Return the [X, Y] coordinate for the center point of the cell that contains the specified text.  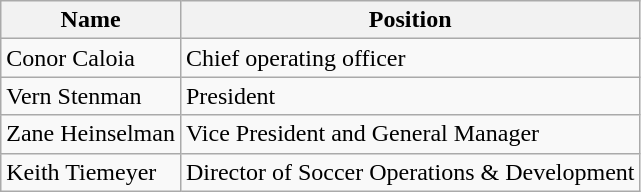
Position [410, 20]
Keith Tiemeyer [91, 172]
Name [91, 20]
Chief operating officer [410, 58]
Zane Heinselman [91, 134]
Vern Stenman [91, 96]
Conor Caloia [91, 58]
Vice President and General Manager [410, 134]
Director of Soccer Operations & Development [410, 172]
President [410, 96]
